Provide the [X, Y] coordinate of the cell's center where the given text is located.  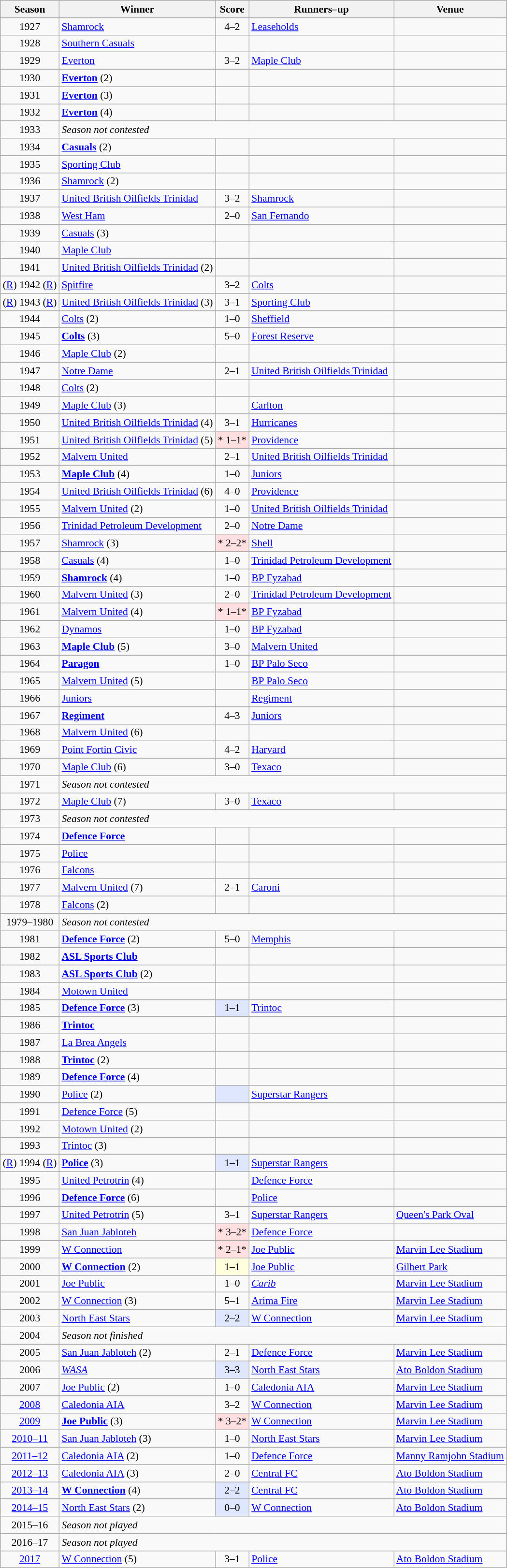
1959 [30, 578]
1950 [30, 423]
1952 [30, 457]
1947 [30, 371]
Point Fortin Civic [137, 750]
2006 [30, 1370]
1956 [30, 526]
North East Stars (2) [137, 1508]
1993 [30, 1146]
Motown United [137, 991]
2007 [30, 1387]
West Ham [137, 216]
1945 [30, 337]
Defence Force (2) [137, 939]
2004 [30, 1335]
1938 [30, 216]
1954 [30, 492]
1982 [30, 957]
Gilbert Park [450, 1267]
Shamrock (4) [137, 578]
Score [232, 9]
1986 [30, 1026]
Everton (3) [137, 95]
1976 [30, 870]
Maple Club (6) [137, 767]
(R) 1943 (R) [30, 302]
Joe Public (3) [137, 1421]
2016–17 [30, 1542]
1981 [30, 939]
W Connection (5) [137, 1559]
Forest Reserve [321, 337]
1937 [30, 199]
Caroni [321, 888]
United Petrotrin (5) [137, 1215]
United British Oilfields Trinidad (4) [137, 423]
Spitfire [137, 285]
1975 [30, 853]
2015–16 [30, 1525]
5–1 [232, 1301]
2008 [30, 1405]
1973 [30, 819]
United Petrotrin (4) [137, 1181]
1984 [30, 991]
2005 [30, 1353]
1931 [30, 95]
Trintoc (3) [137, 1146]
Carlton [321, 406]
1990 [30, 1095]
1964 [30, 664]
1997 [30, 1215]
1927 [30, 27]
1966 [30, 698]
1969 [30, 750]
1929 [30, 61]
Malvern United (7) [137, 888]
1998 [30, 1232]
Police (2) [137, 1095]
1936 [30, 181]
W Connection (2) [137, 1267]
3–3 [232, 1370]
1968 [30, 733]
Sheffield [321, 319]
United British Oilfields Trinidad (6) [137, 492]
Leaseholds [321, 27]
Malvern United (4) [137, 612]
United British Oilfields Trinidad (3) [137, 302]
Everton [137, 61]
Season not finished [282, 1335]
1985 [30, 1008]
1974 [30, 836]
1965 [30, 681]
1999 [30, 1249]
Hurricanes [321, 423]
4–3 [232, 716]
W Connection (4) [137, 1491]
1941 [30, 268]
WASA [137, 1370]
Shamrock (2) [137, 181]
Defence Force (5) [137, 1112]
1979–1980 [30, 922]
Winner [137, 9]
San Juan Jabloteh (3) [137, 1439]
ASL Sports Club (2) [137, 974]
1955 [30, 509]
San Juan Jabloteh [137, 1232]
1951 [30, 440]
1958 [30, 560]
Season [30, 9]
Caledonia AIA (3) [137, 1473]
Defence Force (3) [137, 1008]
Shamrock (3) [137, 543]
Maple Club (3) [137, 406]
W Connection (3) [137, 1301]
Malvern United (2) [137, 509]
1946 [30, 354]
Paragon [137, 664]
La Brea Angels [137, 1043]
Falcons [137, 870]
1963 [30, 646]
Arima Fire [321, 1301]
Falcons (2) [137, 905]
Defence Force (6) [137, 1198]
1928 [30, 44]
1989 [30, 1077]
2017 [30, 1559]
1967 [30, 716]
Trintoc (2) [137, 1060]
Colts (3) [137, 337]
Memphis [321, 939]
2003 [30, 1319]
1988 [30, 1060]
2002 [30, 1301]
Manny Ramjohn Stadium [450, 1456]
Casuals (4) [137, 560]
Harvard [321, 750]
1977 [30, 888]
1995 [30, 1181]
1948 [30, 388]
2014–15 [30, 1508]
(R) 1942 (R) [30, 285]
(R) 1994 (R) [30, 1163]
Dynamos [137, 630]
1930 [30, 78]
1933 [30, 130]
Southern Casuals [137, 44]
Police (3) [137, 1163]
2012–13 [30, 1473]
Runners–up [321, 9]
Malvern United (6) [137, 733]
Maple Club (7) [137, 802]
Malvern United (5) [137, 681]
1932 [30, 113]
1957 [30, 543]
Everton (2) [137, 78]
1949 [30, 406]
Queen's Park Oval [450, 1215]
1960 [30, 595]
Defence Force (4) [137, 1077]
2000 [30, 1267]
Caledonia AIA (2) [137, 1456]
Joe Public (2) [137, 1387]
1944 [30, 319]
1935 [30, 164]
0–0 [232, 1508]
1961 [30, 612]
Casuals (2) [137, 147]
Maple Club (4) [137, 474]
Casuals (3) [137, 233]
1972 [30, 802]
1962 [30, 630]
1971 [30, 784]
1996 [30, 1198]
San Fernando [321, 216]
United British Oilfields Trinidad (2) [137, 268]
* 2–1* [232, 1249]
2001 [30, 1284]
1978 [30, 905]
Malvern United (3) [137, 595]
Maple Club (2) [137, 354]
San Juan Jabloteh (2) [137, 1353]
2011–12 [30, 1456]
Colts [321, 285]
1983 [30, 974]
1992 [30, 1129]
Shell [321, 543]
1987 [30, 1043]
* 2–2* [232, 543]
1940 [30, 250]
1939 [30, 233]
Carib [321, 1284]
Motown United (2) [137, 1129]
Everton (4) [137, 113]
2009 [30, 1421]
1934 [30, 147]
ASL Sports Club [137, 957]
1991 [30, 1112]
1970 [30, 767]
2010–11 [30, 1439]
4–0 [232, 492]
2013–14 [30, 1491]
Maple Club (5) [137, 646]
Venue [450, 9]
1953 [30, 474]
United British Oilfields Trinidad (5) [137, 440]
